Output the (x, y) coordinate of the center of the cell containing the given text.  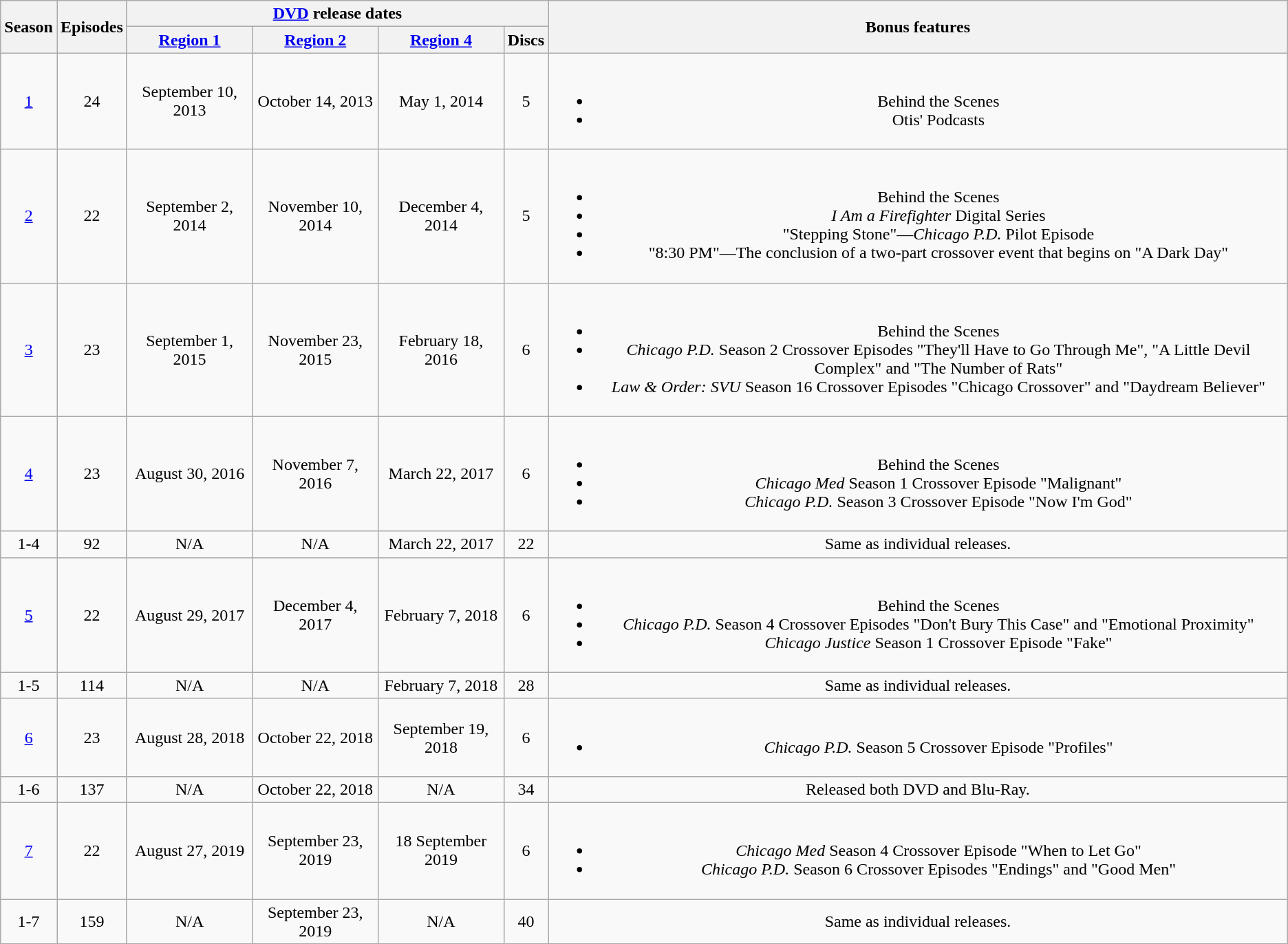
December 4, 2017 (315, 615)
Discs (526, 40)
114 (92, 685)
24 (92, 101)
159 (92, 921)
Season (29, 27)
137 (92, 789)
Chicago Med Season 4 Crossover Episode "When to Let Go"Chicago P.D. Season 6 Crossover Episodes "Endings" and "Good Men" (918, 850)
November 10, 2014 (315, 216)
Region 4 (442, 40)
October 14, 2013 (315, 101)
Bonus features (918, 27)
Episodes (92, 27)
August 28, 2018 (190, 738)
Region 2 (315, 40)
September 19, 2018 (442, 738)
4 (29, 473)
Chicago P.D. Season 5 Crossover Episode "Profiles" (918, 738)
Released both DVD and Blu-Ray. (918, 789)
DVD release dates (337, 14)
September 10, 2013 (190, 101)
1-4 (29, 544)
34 (526, 789)
Behind the ScenesChicago Med Season 1 Crossover Episode "Malignant"Chicago P.D. Season 3 Crossover Episode "Now I'm God" (918, 473)
November 7, 2016 (315, 473)
40 (526, 921)
September 2, 2014 (190, 216)
August 29, 2017 (190, 615)
28 (526, 685)
February 18, 2016 (442, 350)
92 (92, 544)
Region 1 (190, 40)
September 1, 2015 (190, 350)
7 (29, 850)
3 (29, 350)
1-6 (29, 789)
1-7 (29, 921)
1 (29, 101)
August 27, 2019 (190, 850)
2 (29, 216)
Behind the ScenesOtis' Podcasts (918, 101)
August 30, 2016 (190, 473)
May 1, 2014 (442, 101)
18 September 2019 (442, 850)
1-5 (29, 685)
November 23, 2015 (315, 350)
December 4, 2014 (442, 216)
